Extract the [x, y] coordinate from the center of the cell holding the provided text.  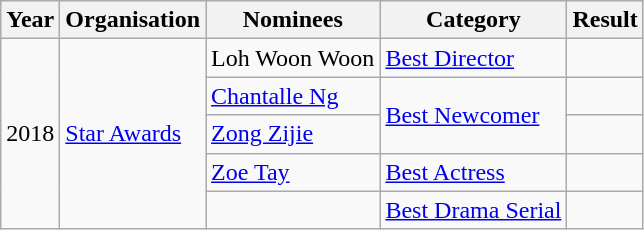
Best Director [474, 58]
Result [605, 20]
Organisation [133, 20]
Best Newcomer [474, 115]
Loh Woon Woon [293, 58]
Chantalle Ng [293, 96]
Best Actress [474, 172]
Star Awards [133, 134]
Category [474, 20]
Year [30, 20]
2018 [30, 134]
Zoe Tay [293, 172]
Zong Zijie [293, 134]
Nominees [293, 20]
Best Drama Serial [474, 210]
